Output the [x, y] coordinate of the center of the cell containing the given text.  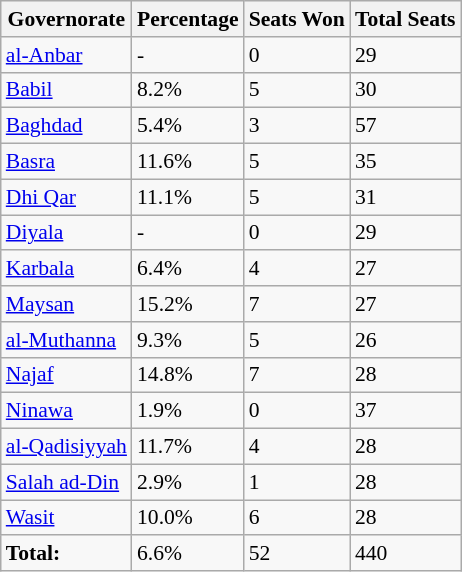
35 [406, 162]
5.4% [188, 126]
11.7% [188, 447]
52 [297, 554]
10.0% [188, 518]
8.2% [188, 90]
al-Muthanna [66, 340]
6.6% [188, 554]
Salah ad-Din [66, 482]
31 [406, 197]
30 [406, 90]
Diyala [66, 233]
2.9% [188, 482]
Babil [66, 90]
440 [406, 554]
15.2% [188, 304]
Maysan [66, 304]
al-Anbar [66, 55]
57 [406, 126]
3 [297, 126]
9.3% [188, 340]
al-Qadisiyyah [66, 447]
Karbala [66, 269]
Seats Won [297, 19]
Percentage [188, 19]
Najaf [66, 375]
37 [406, 411]
1 [297, 482]
1.9% [188, 411]
Ninawa [66, 411]
Baghdad [66, 126]
6.4% [188, 269]
Wasit [66, 518]
6 [297, 518]
Total Seats [406, 19]
Governorate [66, 19]
Dhi Qar [66, 197]
14.8% [188, 375]
11.6% [188, 162]
Total: [66, 554]
26 [406, 340]
Basra [66, 162]
11.1% [188, 197]
